Pinpoint the cell where the given text exists, returning its [X, Y] midpoint coordinate. 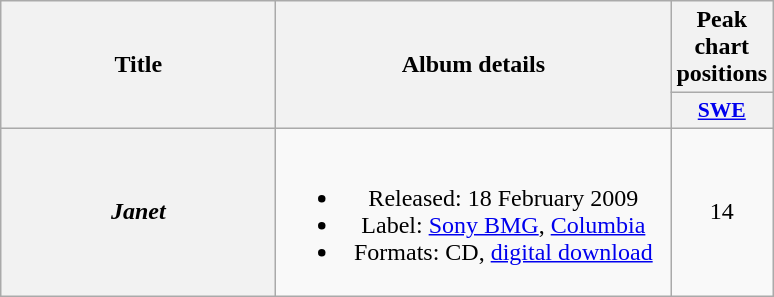
SWE [722, 111]
14 [722, 212]
Peak chart positions [722, 47]
Album details [474, 65]
Title [138, 65]
Janet [138, 212]
Released: 18 February 2009Label: Sony BMG, ColumbiaFormats: CD, digital download [474, 212]
